Identify which cell holds the provided text, then report its (X, Y) central coordinate. 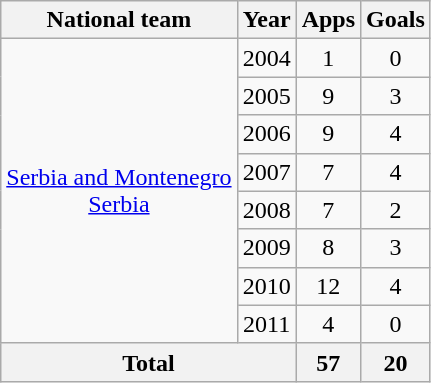
2010 (266, 286)
Total (148, 362)
57 (328, 362)
2009 (266, 248)
2011 (266, 324)
1 (328, 58)
2008 (266, 210)
2007 (266, 172)
8 (328, 248)
Goals (396, 20)
2005 (266, 96)
Apps (328, 20)
National team (119, 20)
2006 (266, 134)
12 (328, 286)
Year (266, 20)
20 (396, 362)
2 (396, 210)
2004 (266, 58)
Serbia and MontenegroSerbia (119, 191)
